Extract the (x, y) coordinate from the center of the cell holding the provided text.  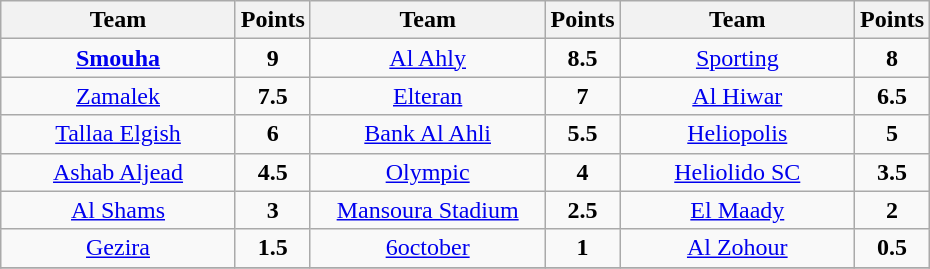
Bank Al Ahli (428, 134)
2.5 (582, 210)
1 (582, 248)
9 (272, 58)
4.5 (272, 172)
Sporting (738, 58)
1.5 (272, 248)
Al Hiwar (738, 96)
Gezira (118, 248)
8.5 (582, 58)
Ashab Aljead (118, 172)
Mansoura Stadium (428, 210)
3 (272, 210)
Al Shams (118, 210)
El Maady (738, 210)
0.5 (892, 248)
5 (892, 134)
Tallaa Elgish (118, 134)
8 (892, 58)
Al Zohour (738, 248)
6 (272, 134)
Elteran (428, 96)
Al Ahly (428, 58)
7 (582, 96)
6october (428, 248)
2 (892, 210)
3.5 (892, 172)
7.5 (272, 96)
4 (582, 172)
Zamalek (118, 96)
5.5 (582, 134)
Olympic (428, 172)
Smouha (118, 58)
Heliolido SC (738, 172)
Heliopolis (738, 134)
6.5 (892, 96)
